Scan for the cell matching the given text and deliver its (x, y) coordinate at center. 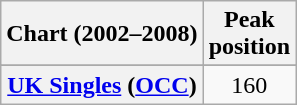
Chart (2002–2008) (102, 34)
UK Singles (OCC) (102, 85)
Peak position (249, 34)
160 (249, 85)
